Find where the given text appears and provide that cell's center as [x, y] coordinate. 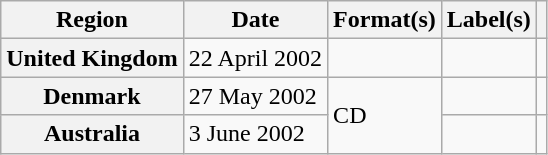
Region [92, 20]
22 April 2002 [255, 58]
United Kingdom [92, 58]
CD [385, 115]
Australia [92, 134]
3 June 2002 [255, 134]
Label(s) [488, 20]
Denmark [92, 96]
Date [255, 20]
27 May 2002 [255, 96]
Format(s) [385, 20]
